Return [x, y] of the center of cell containing provided text 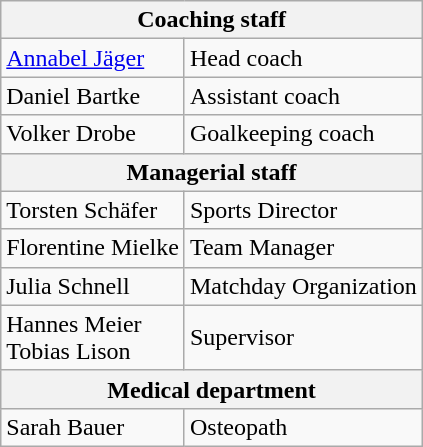
Head coach [303, 58]
Volker Drobe [93, 134]
Florentine Mielke [93, 248]
Torsten Schäfer [93, 210]
Managerial staff [212, 172]
Team Manager [303, 248]
Osteopath [303, 427]
Sarah Bauer [93, 427]
Medical department [212, 389]
Assistant coach [303, 96]
Coaching staff [212, 20]
Julia Schnell [93, 286]
Sports Director [303, 210]
Matchday Organization [303, 286]
Goalkeeping coach [303, 134]
Hannes Meier Tobias Lison [93, 338]
Daniel Bartke [93, 96]
Annabel Jäger [93, 58]
Supervisor [303, 338]
